Capture the cell that displays the provided text and extract its [x, y] central coordinate. 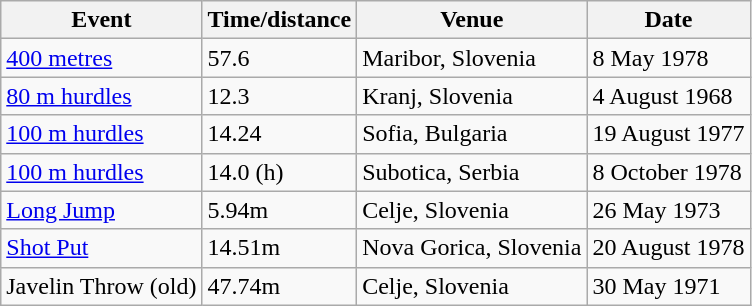
Maribor, Slovenia [472, 58]
20 August 1978 [668, 248]
12.3 [280, 96]
8 May 1978 [668, 58]
80 m hurdles [102, 96]
19 August 1977 [668, 134]
14.0 (h) [280, 172]
4 August 1968 [668, 96]
26 May 1973 [668, 210]
5.94m [280, 210]
Event [102, 20]
Kranj, Slovenia [472, 96]
30 May 1971 [668, 286]
Nova Gorica, Slovenia [472, 248]
Subotica, Serbia [472, 172]
Venue [472, 20]
Date [668, 20]
Time/distance [280, 20]
Long Jump [102, 210]
Shot Put [102, 248]
57.6 [280, 58]
400 metres [102, 58]
Sofia, Bulgaria [472, 134]
14.24 [280, 134]
47.74m [280, 286]
14.51m [280, 248]
8 October 1978 [668, 172]
Javelin Throw (old) [102, 286]
